Find where the given text appears and provide that cell's center as [x, y] coordinate. 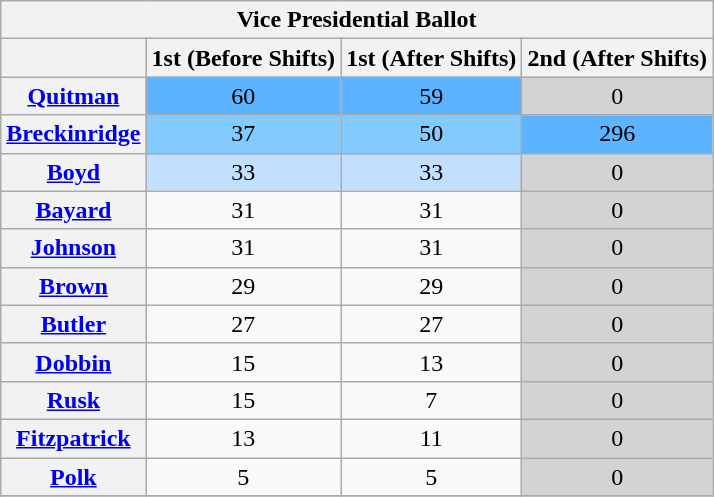
Butler [74, 324]
Johnson [74, 248]
Boyd [74, 172]
Polk [74, 477]
2nd (After Shifts) [618, 58]
Quitman [74, 96]
1st (After Shifts) [432, 58]
296 [618, 134]
11 [432, 438]
7 [432, 400]
Breckinridge [74, 134]
Bayard [74, 210]
Vice Presidential Ballot [357, 20]
Dobbin [74, 362]
60 [244, 96]
59 [432, 96]
1st (Before Shifts) [244, 58]
50 [432, 134]
37 [244, 134]
Fitzpatrick [74, 438]
Rusk [74, 400]
Brown [74, 286]
